Determine the [X, Y] coordinate at the center of the cell enclosing the given text.  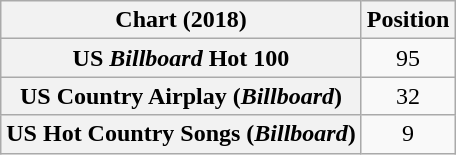
Position [408, 20]
Chart (2018) [181, 20]
9 [408, 134]
US Billboard Hot 100 [181, 58]
US Hot Country Songs (Billboard) [181, 134]
95 [408, 58]
US Country Airplay (Billboard) [181, 96]
32 [408, 96]
